Find where the given text appears and provide that cell's center as [X, Y] coordinate. 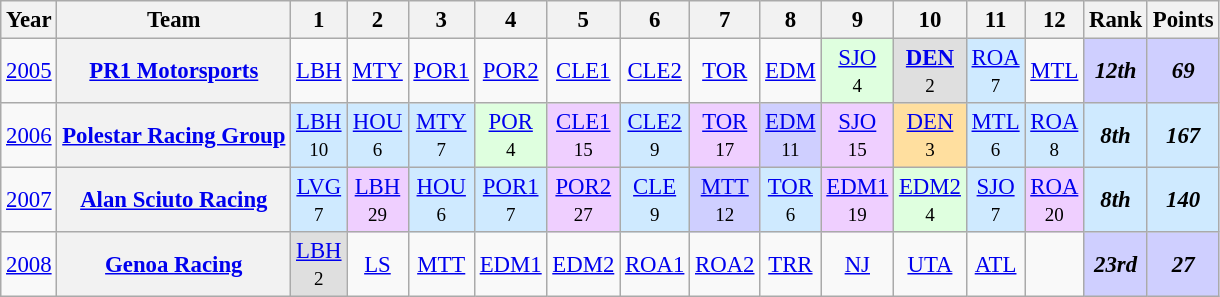
7 [725, 20]
2006 [29, 136]
ATL [996, 264]
POR4 [510, 136]
NJ [858, 264]
LBH [319, 72]
27 [1182, 264]
5 [584, 20]
9 [858, 20]
EDM1 [510, 264]
10 [930, 20]
Team [174, 20]
2008 [29, 264]
TRR [790, 264]
LBH10 [319, 136]
ROA8 [1054, 136]
3 [441, 20]
CLE9 [655, 200]
MTL6 [996, 136]
12 [1054, 20]
EDM119 [858, 200]
SJO4 [858, 72]
LBH29 [378, 200]
Rank [1116, 20]
EDM [790, 72]
CLE29 [655, 136]
POR1 [441, 72]
2005 [29, 72]
8 [790, 20]
140 [1182, 200]
CLE1 [584, 72]
DEN3 [930, 136]
SJO7 [996, 200]
POR2 [510, 72]
MTT12 [725, 200]
1 [319, 20]
LVG7 [319, 200]
11 [996, 20]
CLE115 [584, 136]
EDM11 [790, 136]
TOR6 [790, 200]
167 [1182, 136]
6 [655, 20]
LS [378, 264]
LBH2 [319, 264]
CLE2 [655, 72]
23rd [1116, 264]
ROA7 [996, 72]
DEN2 [930, 72]
ROA20 [1054, 200]
4 [510, 20]
2 [378, 20]
POR17 [510, 200]
69 [1182, 72]
UTA [930, 264]
Year [29, 20]
Polestar Racing Group [174, 136]
Genoa Racing [174, 264]
12th [1116, 72]
MTL [1054, 72]
MTY7 [441, 136]
TOR17 [725, 136]
PR1 Motorsports [174, 72]
Points [1182, 20]
EDM24 [930, 200]
SJO15 [858, 136]
MTY [378, 72]
TOR [725, 72]
Alan Sciuto Racing [174, 200]
MTT [441, 264]
2007 [29, 200]
EDM2 [584, 264]
ROA1 [655, 264]
ROA2 [725, 264]
POR227 [584, 200]
